Return the (x, y) coordinate for the center point of the cell that contains the specified text.  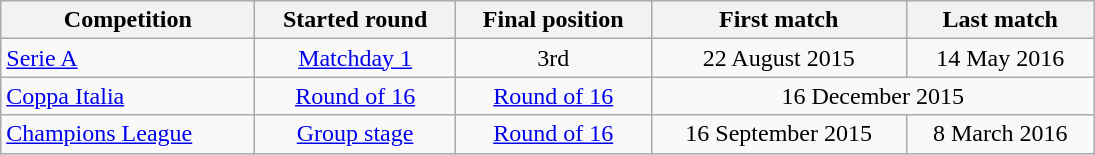
Final position (553, 20)
Competition (128, 20)
22 August 2015 (778, 58)
8 March 2016 (1000, 134)
First match (778, 20)
16 December 2015 (872, 96)
16 September 2015 (778, 134)
Group stage (355, 134)
Champions League (128, 134)
Serie A (128, 58)
Last match (1000, 20)
Coppa Italia (128, 96)
Started round (355, 20)
Matchday 1 (355, 58)
14 May 2016 (1000, 58)
3rd (553, 58)
